From the cell containing the given text, extract its center point as [x, y] coordinate. 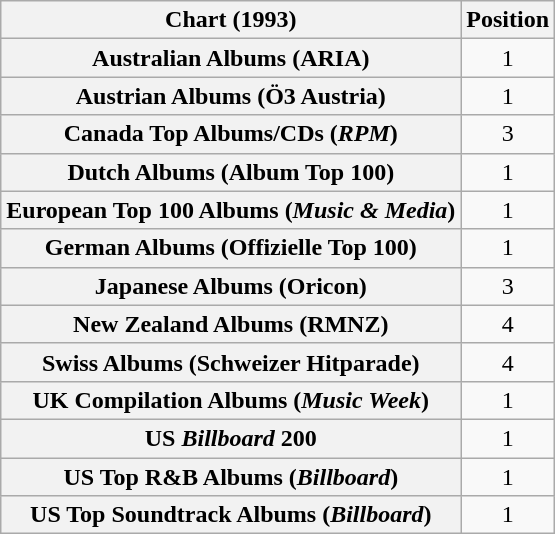
New Zealand Albums (RMNZ) [231, 324]
US Top R&B Albums (Billboard) [231, 477]
Austrian Albums (Ö3 Austria) [231, 96]
German Albums (Offizielle Top 100) [231, 248]
Chart (1993) [231, 20]
Australian Albums (ARIA) [231, 58]
US Top Soundtrack Albums (Billboard) [231, 515]
Position [508, 20]
European Top 100 Albums (Music & Media) [231, 210]
US Billboard 200 [231, 438]
Dutch Albums (Album Top 100) [231, 172]
Japanese Albums (Oricon) [231, 286]
UK Compilation Albums (Music Week) [231, 400]
Swiss Albums (Schweizer Hitparade) [231, 362]
Canada Top Albums/CDs (RPM) [231, 134]
